Find where the given text appears and provide that cell's center as (X, Y) coordinate. 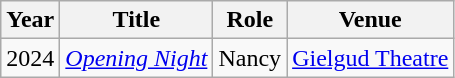
Year (30, 20)
Role (250, 20)
Nancy (250, 58)
Title (136, 20)
2024 (30, 58)
Opening Night (136, 58)
Venue (370, 20)
Gielgud Theatre (370, 58)
